From the cell containing the given text, extract its center point as (x, y) coordinate. 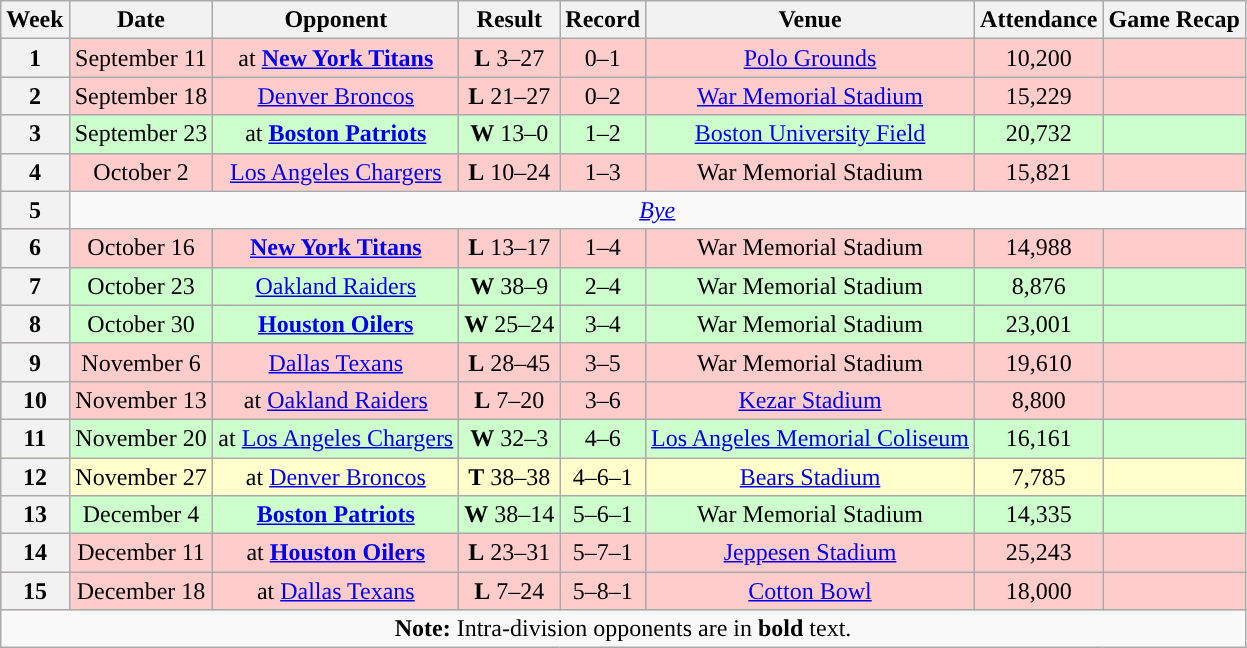
Los Angeles Memorial Coliseum (810, 438)
Date (141, 20)
2 (35, 96)
October 16 (141, 248)
Bye (657, 210)
8,800 (1039, 400)
15,821 (1039, 172)
10 (35, 400)
Denver Broncos (336, 96)
25,243 (1039, 553)
14 (35, 553)
L 3–27 (510, 58)
Result (510, 20)
November 13 (141, 400)
L 23–31 (510, 553)
20,732 (1039, 134)
L 13–17 (510, 248)
18,000 (1039, 591)
Dallas Texans (336, 362)
14,988 (1039, 248)
1–3 (603, 172)
September 11 (141, 58)
Kezar Stadium (810, 400)
L 21–27 (510, 96)
L 7–24 (510, 591)
New York Titans (336, 248)
Boston University Field (810, 134)
Attendance (1039, 20)
Los Angeles Chargers (336, 172)
8,876 (1039, 286)
7 (35, 286)
Opponent (336, 20)
Game Recap (1174, 20)
December 11 (141, 553)
December 18 (141, 591)
Record (603, 20)
0–1 (603, 58)
1 (35, 58)
at Los Angeles Chargers (336, 438)
at Denver Broncos (336, 477)
11 (35, 438)
23,001 (1039, 324)
0–2 (603, 96)
5–8–1 (603, 591)
5 (35, 210)
October 23 (141, 286)
W 32–3 (510, 438)
5–6–1 (603, 515)
9 (35, 362)
at Oakland Raiders (336, 400)
Boston Patriots (336, 515)
12 (35, 477)
2–4 (603, 286)
Polo Grounds (810, 58)
at Dallas Texans (336, 591)
3–6 (603, 400)
3 (35, 134)
Cotton Bowl (810, 591)
13 (35, 515)
3–5 (603, 362)
4 (35, 172)
1–2 (603, 134)
15,229 (1039, 96)
19,610 (1039, 362)
at Boston Patriots (336, 134)
October 2 (141, 172)
December 4 (141, 515)
4–6 (603, 438)
W 38–14 (510, 515)
Oakland Raiders (336, 286)
Bears Stadium (810, 477)
16,161 (1039, 438)
3–4 (603, 324)
5–7–1 (603, 553)
T 38–38 (510, 477)
6 (35, 248)
October 30 (141, 324)
Jeppesen Stadium (810, 553)
at New York Titans (336, 58)
November 20 (141, 438)
W 13–0 (510, 134)
September 18 (141, 96)
1–4 (603, 248)
Houston Oilers (336, 324)
L 28–45 (510, 362)
Note: Intra-division opponents are in bold text. (624, 629)
14,335 (1039, 515)
Venue (810, 20)
L 7–20 (510, 400)
4–6–1 (603, 477)
Week (35, 20)
10,200 (1039, 58)
November 6 (141, 362)
November 27 (141, 477)
8 (35, 324)
15 (35, 591)
at Houston Oilers (336, 553)
7,785 (1039, 477)
September 23 (141, 134)
L 10–24 (510, 172)
W 38–9 (510, 286)
W 25–24 (510, 324)
